Detect which cell encompasses the target text, then output its (X, Y) center coordinate. 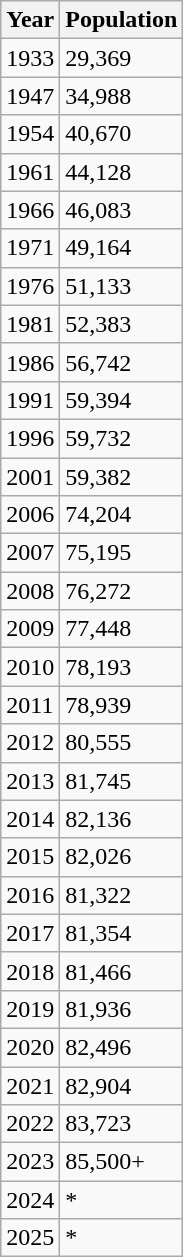
2007 (30, 553)
1933 (30, 58)
1954 (30, 134)
2024 (30, 1200)
2023 (30, 1162)
83,723 (122, 1124)
2016 (30, 895)
1971 (30, 248)
51,133 (122, 286)
2015 (30, 857)
49,164 (122, 248)
2022 (30, 1124)
82,136 (122, 819)
1986 (30, 362)
1947 (30, 96)
29,369 (122, 58)
82,904 (122, 1085)
77,448 (122, 629)
34,988 (122, 96)
1976 (30, 286)
78,193 (122, 667)
44,128 (122, 172)
76,272 (122, 591)
85,500+ (122, 1162)
2021 (30, 1085)
81,354 (122, 933)
74,204 (122, 515)
1966 (30, 210)
2017 (30, 933)
2011 (30, 705)
Year (30, 20)
59,382 (122, 477)
Population (122, 20)
81,745 (122, 781)
2010 (30, 667)
2019 (30, 1009)
2008 (30, 591)
1991 (30, 400)
75,195 (122, 553)
46,083 (122, 210)
2025 (30, 1238)
78,939 (122, 705)
81,322 (122, 895)
2013 (30, 781)
2009 (30, 629)
52,383 (122, 324)
40,670 (122, 134)
1996 (30, 438)
81,936 (122, 1009)
1981 (30, 324)
56,742 (122, 362)
59,394 (122, 400)
1961 (30, 172)
81,466 (122, 971)
82,026 (122, 857)
2001 (30, 477)
2014 (30, 819)
2020 (30, 1047)
2018 (30, 971)
82,496 (122, 1047)
80,555 (122, 743)
2006 (30, 515)
59,732 (122, 438)
2012 (30, 743)
